Pinpoint the cell where the given text exists, returning its (X, Y) midpoint coordinate. 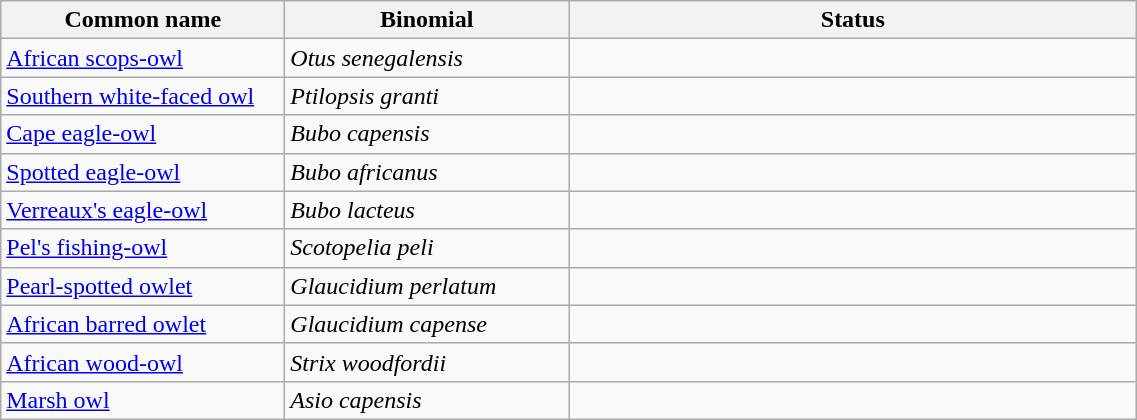
Cape eagle-owl (143, 134)
Southern white-faced owl (143, 96)
Binomial (427, 20)
Otus senegalensis (427, 58)
Pel's fishing-owl (143, 248)
Status (853, 20)
Strix woodfordii (427, 362)
Spotted eagle-owl (143, 172)
Glaucidium perlatum (427, 286)
Asio capensis (427, 400)
Verreaux's eagle-owl (143, 210)
Bubo capensis (427, 134)
African wood-owl (143, 362)
Pearl-spotted owlet (143, 286)
Marsh owl (143, 400)
African barred owlet (143, 324)
Common name (143, 20)
Bubo lacteus (427, 210)
Glaucidium capense (427, 324)
African scops-owl (143, 58)
Ptilopsis granti (427, 96)
Scotopelia peli (427, 248)
Bubo africanus (427, 172)
